Return the (X, Y) coordinate for the center point of the cell that contains the specified text.  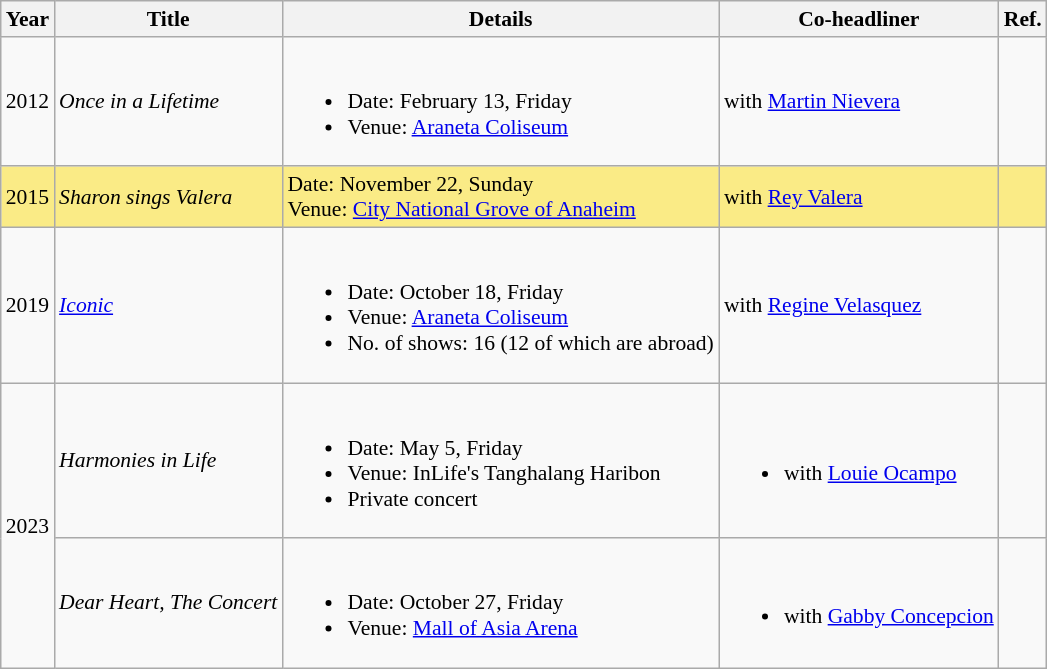
Year (28, 19)
with Louie Ocampo (859, 460)
Date: October 27, FridayVenue: Mall of Asia Arena (500, 603)
2019 (28, 306)
with Gabby Concepcion (859, 603)
2015 (28, 198)
Sharon sings Valera (168, 198)
with Martin Nievera (859, 102)
Co-headliner (859, 19)
with Regine Velasquez (859, 306)
Iconic (168, 306)
2012 (28, 102)
with Rey Valera (859, 198)
Ref. (1023, 19)
Once in a Lifetime (168, 102)
Date: May 5, FridayVenue: InLife's Tanghalang HaribonPrivate concert (500, 460)
2023 (28, 526)
Harmonies in Life (168, 460)
Date: October 18, FridayVenue: Araneta ColiseumNo. of shows: 16 (12 of which are abroad) (500, 306)
Details (500, 19)
Dear Heart, The Concert (168, 603)
Date: November 22, SundayVenue: City National Grove of Anaheim (500, 198)
Date: February 13, FridayVenue: Araneta Coliseum (500, 102)
Title (168, 19)
